Output the (X, Y) coordinate of the center of the cell containing the given text.  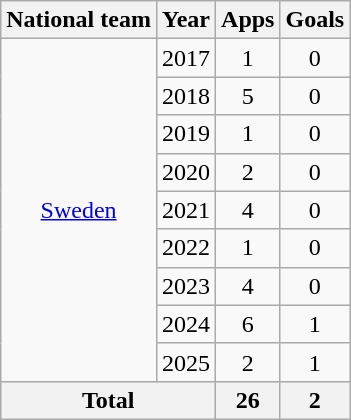
2017 (186, 58)
2025 (186, 362)
2021 (186, 210)
5 (248, 96)
2020 (186, 172)
2022 (186, 248)
2023 (186, 286)
Year (186, 20)
Goals (315, 20)
Sweden (79, 210)
26 (248, 400)
2019 (186, 134)
National team (79, 20)
Apps (248, 20)
2024 (186, 324)
6 (248, 324)
2018 (186, 96)
Total (108, 400)
